From the cell containing the given text, extract its center point as (x, y) coordinate. 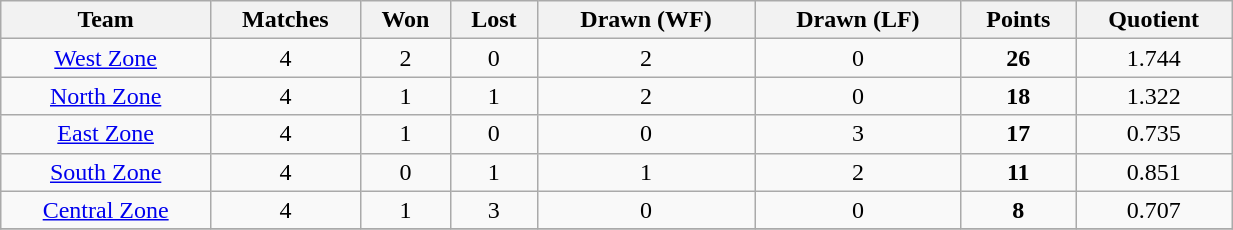
Won (405, 20)
11 (1018, 172)
East Zone (106, 134)
0.735 (1154, 134)
Team (106, 20)
18 (1018, 96)
Lost (494, 20)
Points (1018, 20)
Drawn (LF) (858, 20)
17 (1018, 134)
Quotient (1154, 20)
South Zone (106, 172)
1.322 (1154, 96)
0.851 (1154, 172)
Drawn (WF) (646, 20)
West Zone (106, 58)
Matches (286, 20)
Central Zone (106, 210)
8 (1018, 210)
1.744 (1154, 58)
North Zone (106, 96)
26 (1018, 58)
0.707 (1154, 210)
